Output the (X, Y) coordinate of the center of the cell containing the given text.  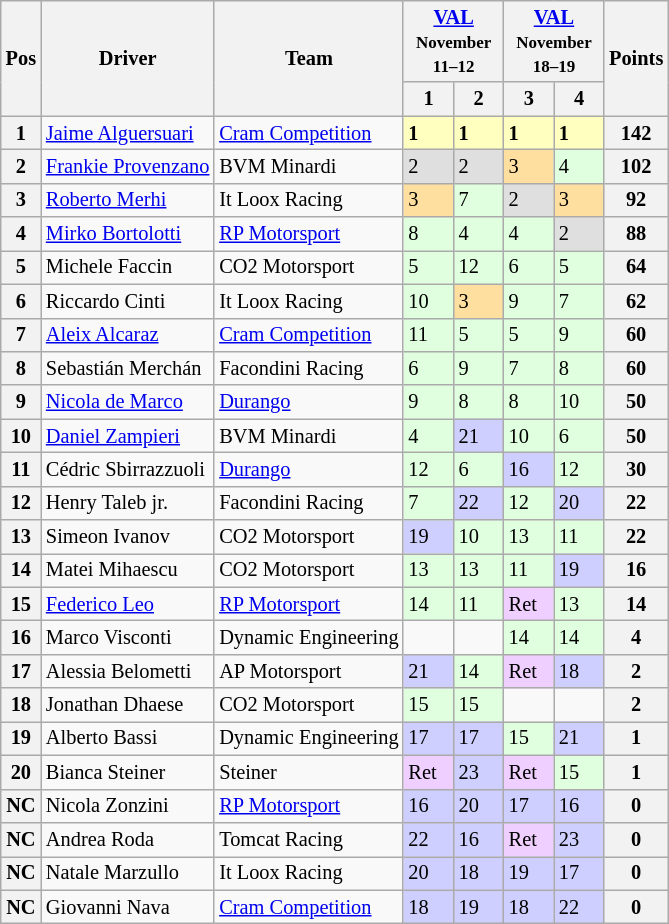
Nicola de Marco (128, 402)
Aleix Alcaraz (128, 335)
102 (636, 166)
VALNovember 11–12 (453, 41)
62 (636, 301)
Driver (128, 58)
Matei Mihaescu (128, 570)
64 (636, 267)
142 (636, 133)
Michele Faccin (128, 267)
AP Motorsport (308, 671)
Tomcat Racing (308, 839)
Marco Visconti (128, 637)
Simeon Ivanov (128, 537)
Mirko Bortolotti (128, 234)
88 (636, 234)
Alessia Belometti (128, 671)
Roberto Merhi (128, 200)
Riccardo Cinti (128, 301)
Pos (21, 58)
Team (308, 58)
30 (636, 469)
Daniel Zampieri (128, 436)
Henry Taleb jr. (128, 503)
Steiner (308, 772)
VALNovember 18–19 (554, 41)
Bianca Steiner (128, 772)
92 (636, 200)
Sebastián Merchán (128, 368)
Frankie Provenzano (128, 166)
Jaime Alguersuari (128, 133)
Cédric Sbirrazzuoli (128, 469)
Jonathan Dhaese (128, 705)
Alberto Bassi (128, 738)
Giovanni Nava (128, 907)
Points (636, 58)
Natale Marzullo (128, 873)
Andrea Roda (128, 839)
Nicola Zonzini (128, 806)
Federico Leo (128, 604)
